From the cell containing the given text, extract its center point as (X, Y) coordinate. 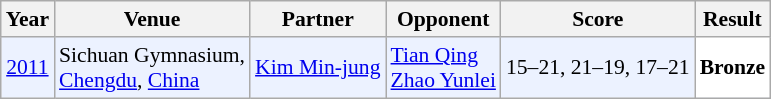
Tian Qing Zhao Yunlei (444, 68)
Result (733, 19)
Opponent (444, 19)
2011 (28, 68)
Partner (318, 19)
Score (598, 19)
Year (28, 19)
Bronze (733, 68)
Venue (152, 19)
15–21, 21–19, 17–21 (598, 68)
Sichuan Gymnasium,Chengdu, China (152, 68)
Kim Min-jung (318, 68)
